Return the (x, y) coordinate for the center point of the cell that contains the specified text.  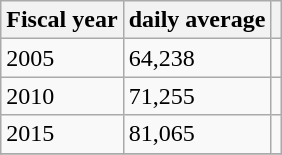
81,065 (197, 134)
64,238 (197, 58)
Fiscal year (62, 20)
2010 (62, 96)
2015 (62, 134)
2005 (62, 58)
71,255 (197, 96)
daily average (197, 20)
